From the cell containing the given text, extract its center point as (X, Y) coordinate. 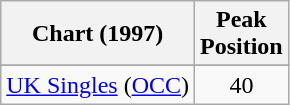
PeakPosition (242, 34)
Chart (1997) (98, 34)
40 (242, 85)
UK Singles (OCC) (98, 85)
